Search for the cell housing the specified text and yield its (X, Y) center coordinate. 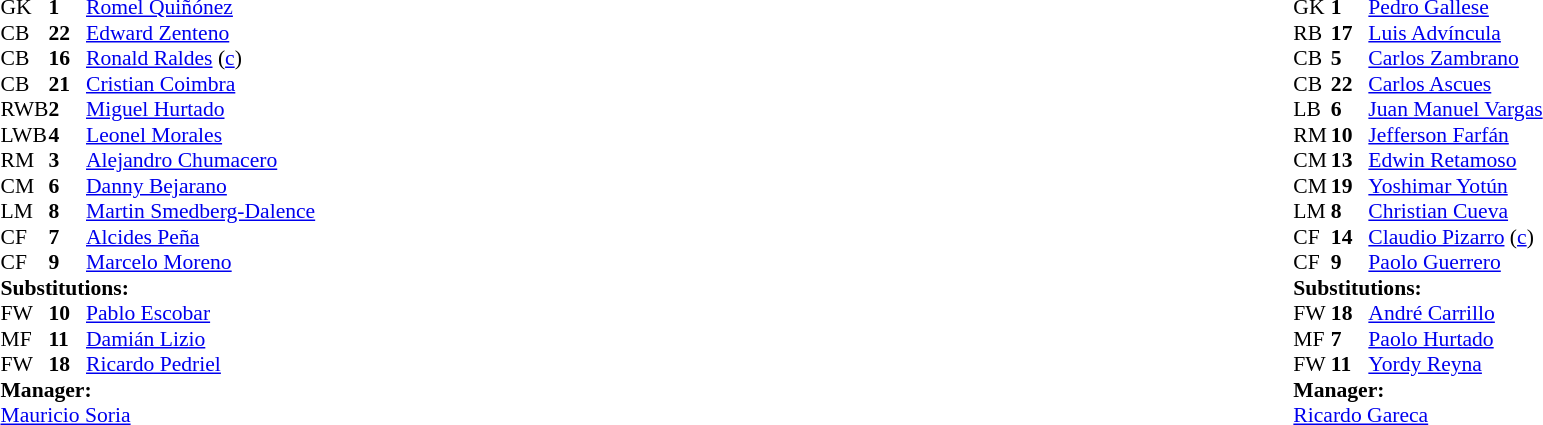
17 (1350, 33)
Edward Zenteno (200, 33)
Miguel Hurtado (200, 109)
LB (1312, 109)
21 (67, 84)
Jefferson Farfán (1455, 135)
Juan Manuel Vargas (1455, 109)
4 (67, 135)
LWB (24, 135)
Ronald Raldes (c) (200, 59)
Alcides Peña (200, 237)
Martin Smedberg-Dalence (200, 211)
Claudio Pizarro (c) (1455, 237)
16 (67, 59)
5 (1350, 59)
RB (1312, 33)
Alejandro Chumacero (200, 161)
Marcelo Moreno (200, 263)
2 (67, 109)
Luis Advíncula (1455, 33)
13 (1350, 161)
Ricardo Pedriel (200, 365)
Carlos Zambrano (1455, 59)
Carlos Ascues (1455, 84)
Pablo Escobar (200, 313)
Christian Cueva (1455, 211)
Danny Bejarano (200, 186)
Edwin Retamoso (1455, 161)
19 (1350, 186)
Paolo Guerrero (1455, 263)
Paolo Hurtado (1455, 339)
Damián Lizio (200, 339)
André Carrillo (1455, 313)
Yoshimar Yotún (1455, 186)
14 (1350, 237)
Leonel Morales (200, 135)
RWB (24, 109)
Yordy Reyna (1455, 365)
3 (67, 161)
Cristian Coimbra (200, 84)
